Find where the given text appears and provide that cell's center as [x, y] coordinate. 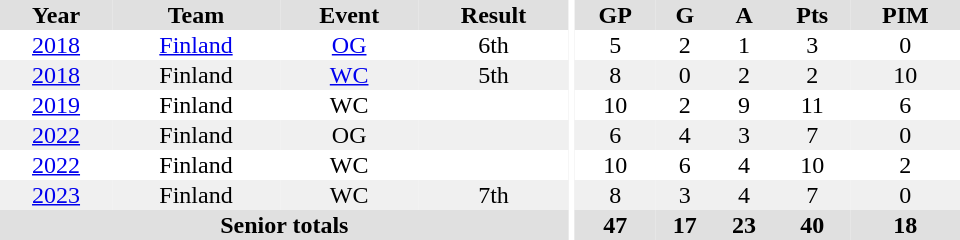
18 [906, 225]
Team [196, 15]
Event [349, 15]
Result [493, 15]
G [684, 15]
5 [615, 45]
PIM [906, 15]
17 [684, 225]
7th [493, 195]
23 [744, 225]
1 [744, 45]
GP [615, 15]
Senior totals [284, 225]
47 [615, 225]
2019 [56, 105]
11 [812, 105]
6th [493, 45]
9 [744, 105]
40 [812, 225]
Pts [812, 15]
A [744, 15]
Year [56, 15]
5th [493, 75]
2023 [56, 195]
